From the cell containing the given text, extract its center point as (X, Y) coordinate. 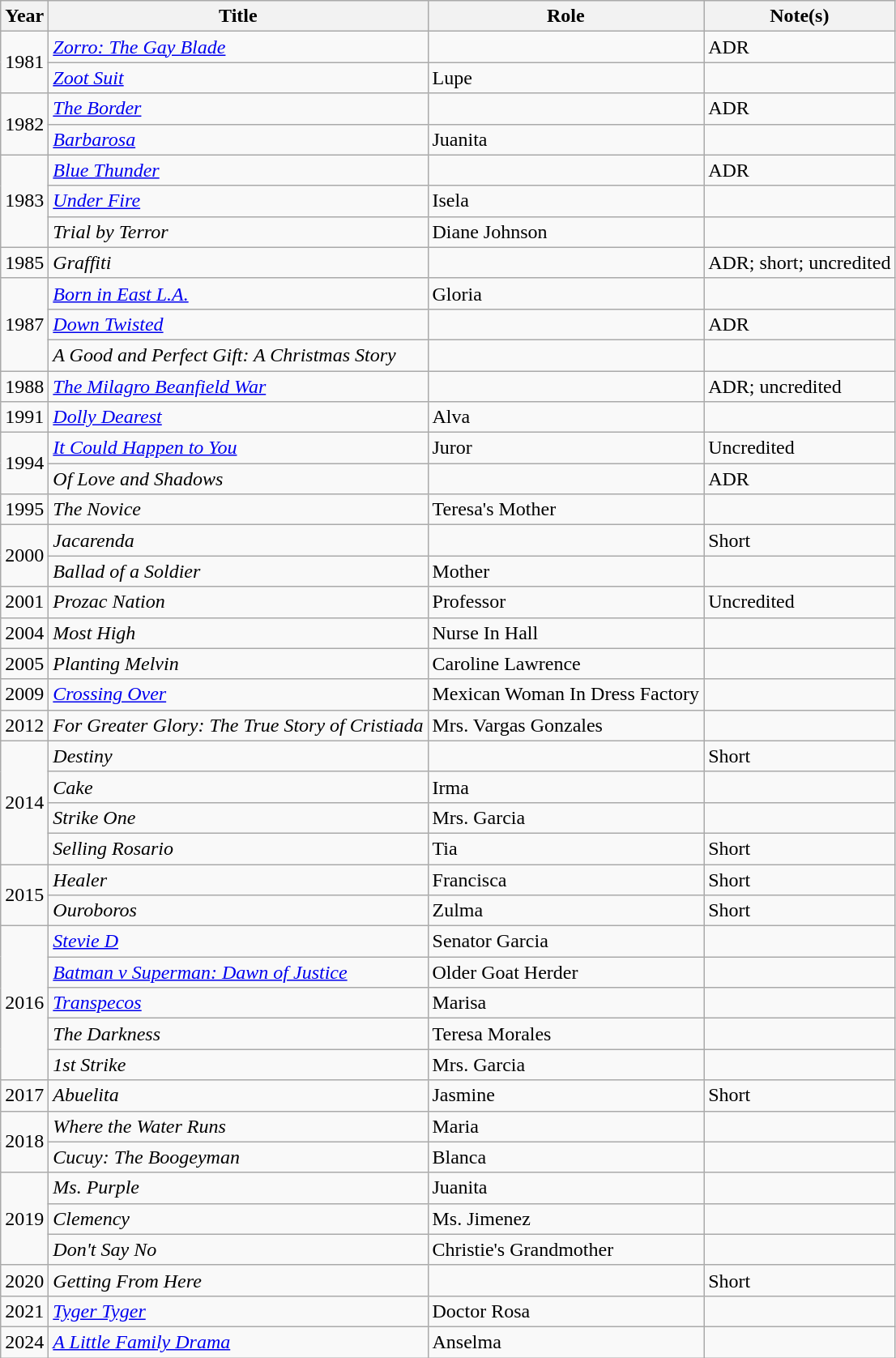
Jasmine (565, 1095)
Abuelita (238, 1095)
Blanca (565, 1157)
The Darkness (238, 1034)
Cucuy: The Boogeyman (238, 1157)
Gloria (565, 293)
Jacarenda (238, 540)
Role (565, 16)
Most High (238, 633)
2001 (24, 602)
2018 (24, 1142)
Graffiti (238, 263)
A Little Family Drama (238, 1342)
It Could Happen to You (238, 448)
Stevie D (238, 942)
Where the Water Runs (238, 1126)
Ballad of a Soldier (238, 571)
2014 (24, 802)
ADR; short; uncredited (800, 263)
2009 (24, 694)
Lupe (565, 78)
For Greater Glory: The True Story of Cristiada (238, 725)
Destiny (238, 756)
Isela (565, 201)
Teresa Morales (565, 1034)
2004 (24, 633)
2000 (24, 556)
2016 (24, 1003)
Dolly Dearest (238, 417)
Zoot Suit (238, 78)
Marisa (565, 1003)
Ms. Jimenez (565, 1219)
Doctor Rosa (565, 1311)
Strike One (238, 818)
1983 (24, 201)
Professor (565, 602)
Older Goat Herder (565, 972)
2015 (24, 895)
Planting Melvin (238, 664)
Mrs. Vargas Gonzales (565, 725)
Cake (238, 787)
Selling Rosario (238, 848)
Francisca (565, 879)
Barbarosa (238, 139)
Note(s) (800, 16)
Of Love and Shadows (238, 479)
1991 (24, 417)
Tyger Tyger (238, 1311)
Tia (565, 848)
Batman v Superman: Dawn of Justice (238, 972)
1985 (24, 263)
The Novice (238, 510)
Zulma (565, 911)
Christie's Grandmother (565, 1249)
Prozac Nation (238, 602)
Transpecos (238, 1003)
Diane Johnson (565, 232)
The Border (238, 109)
Under Fire (238, 201)
Clemency (238, 1219)
Year (24, 16)
Nurse In Hall (565, 633)
Healer (238, 879)
Mother (565, 571)
Irma (565, 787)
2017 (24, 1095)
Born in East L.A. (238, 293)
Ms. Purple (238, 1188)
Title (238, 16)
1981 (24, 62)
Don't Say No (238, 1249)
The Milagro Beanfield War (238, 386)
Down Twisted (238, 324)
Teresa's Mother (565, 510)
Blue Thunder (238, 170)
Ouroboros (238, 911)
1994 (24, 463)
1988 (24, 386)
Getting From Here (238, 1280)
Maria (565, 1126)
Senator Garcia (565, 942)
A Good and Perfect Gift: A Christmas Story (238, 355)
2019 (24, 1219)
Mexican Woman In Dress Factory (565, 694)
2005 (24, 664)
1995 (24, 510)
1982 (24, 124)
Juror (565, 448)
ADR; uncredited (800, 386)
Trial by Terror (238, 232)
2012 (24, 725)
1st Strike (238, 1065)
Alva (565, 417)
2024 (24, 1342)
1987 (24, 324)
Crossing Over (238, 694)
Caroline Lawrence (565, 664)
2021 (24, 1311)
Anselma (565, 1342)
2020 (24, 1280)
Zorro: The Gay Blade (238, 47)
